Return [x, y] of the center of cell containing provided text 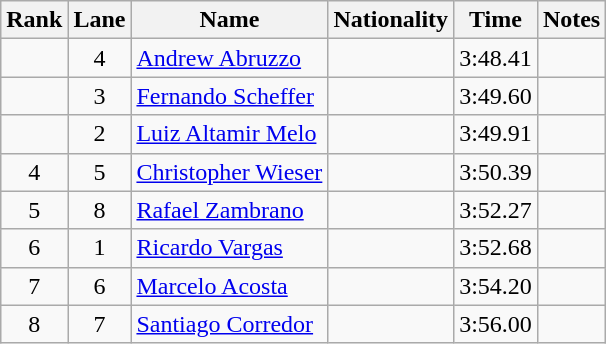
3:49.60 [496, 96]
Santiago Corredor [230, 324]
Time [496, 20]
1 [100, 248]
3:50.39 [496, 172]
Marcelo Acosta [230, 286]
Luiz Altamir Melo [230, 134]
3:52.68 [496, 248]
Nationality [391, 20]
Name [230, 20]
Lane [100, 20]
2 [100, 134]
Christopher Wieser [230, 172]
3:48.41 [496, 58]
3 [100, 96]
Fernando Scheffer [230, 96]
Rank [34, 20]
3:56.00 [496, 324]
Ricardo Vargas [230, 248]
Notes [571, 20]
3:52.27 [496, 210]
Andrew Abruzzo [230, 58]
Rafael Zambrano [230, 210]
3:49.91 [496, 134]
3:54.20 [496, 286]
